Return the (X, Y) coordinate for the center point of the cell that contains the specified text.  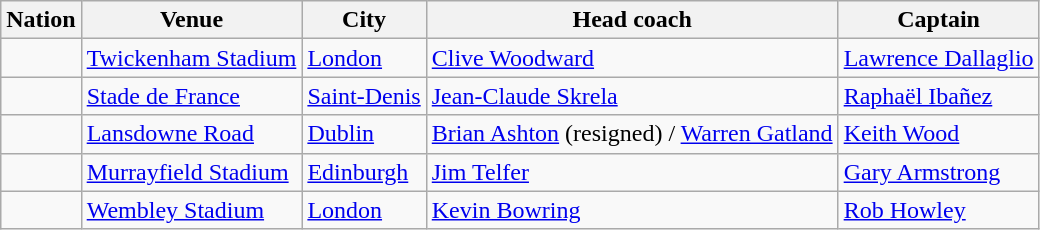
Keith Wood (938, 134)
Edinburgh (364, 172)
Head coach (632, 20)
Kevin Bowring (632, 210)
Jim Telfer (632, 172)
Raphaël Ibañez (938, 96)
Venue (192, 20)
Stade de France (192, 96)
City (364, 20)
Murrayfield Stadium (192, 172)
Twickenham Stadium (192, 58)
Lawrence Dallaglio (938, 58)
Saint-Denis (364, 96)
Clive Woodward (632, 58)
Gary Armstrong (938, 172)
Jean-Claude Skrela (632, 96)
Rob Howley (938, 210)
Lansdowne Road (192, 134)
Dublin (364, 134)
Wembley Stadium (192, 210)
Brian Ashton (resigned) / Warren Gatland (632, 134)
Captain (938, 20)
Nation (41, 20)
